From the cell containing the given text, extract its center point as (X, Y) coordinate. 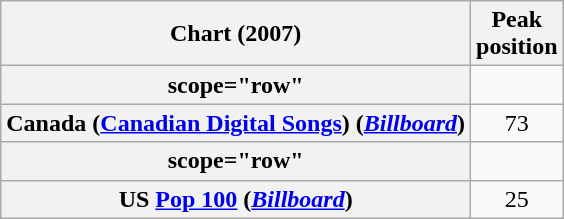
25 (517, 199)
Chart (2007) (236, 34)
73 (517, 123)
Peakposition (517, 34)
US Pop 100 (Billboard) (236, 199)
Canada (Canadian Digital Songs) (Billboard) (236, 123)
